Determine the [x, y] coordinate at the center of the cell enclosing the given text.  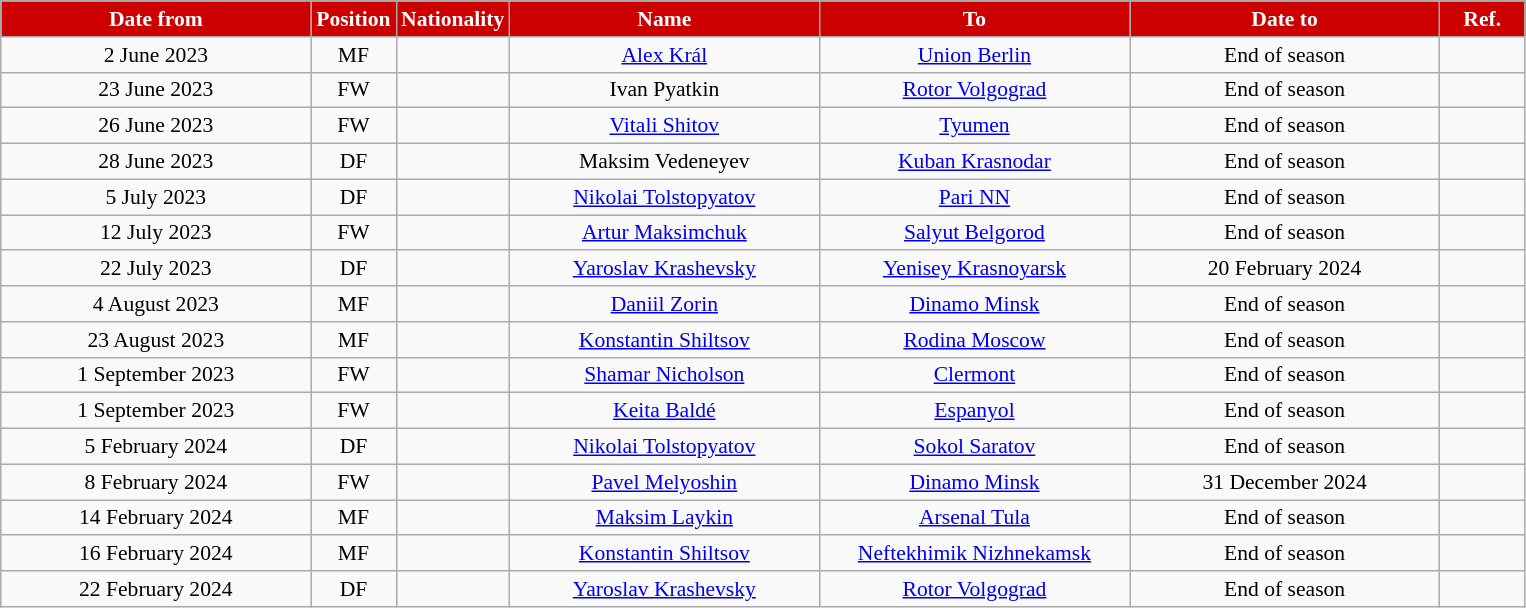
Pari NN [974, 197]
12 July 2023 [156, 233]
Arsenal Tula [974, 518]
Maksim Laykin [664, 518]
23 August 2023 [156, 340]
To [974, 19]
Clermont [974, 375]
Alex Král [664, 55]
Name [664, 19]
Salyut Belgorod [974, 233]
5 July 2023 [156, 197]
Position [354, 19]
31 December 2024 [1285, 482]
Shamar Nicholson [664, 375]
4 August 2023 [156, 304]
Nationality [452, 19]
Keita Baldé [664, 411]
Pavel Melyoshin [664, 482]
Ref. [1482, 19]
23 June 2023 [156, 90]
Rodina Moscow [974, 340]
Yenisey Krasnoyarsk [974, 269]
Espanyol [974, 411]
2 June 2023 [156, 55]
26 June 2023 [156, 126]
16 February 2024 [156, 554]
Vitali Shitov [664, 126]
22 July 2023 [156, 269]
Daniil Zorin [664, 304]
Date to [1285, 19]
5 February 2024 [156, 447]
Ivan Pyatkin [664, 90]
8 February 2024 [156, 482]
Kuban Krasnodar [974, 162]
14 February 2024 [156, 518]
Date from [156, 19]
22 February 2024 [156, 589]
Maksim Vedeneyev [664, 162]
28 June 2023 [156, 162]
Artur Maksimchuk [664, 233]
Union Berlin [974, 55]
Neftekhimik Nizhnekamsk [974, 554]
Sokol Saratov [974, 447]
20 February 2024 [1285, 269]
Tyumen [974, 126]
